Identify which cell holds the provided text, then report its (X, Y) central coordinate. 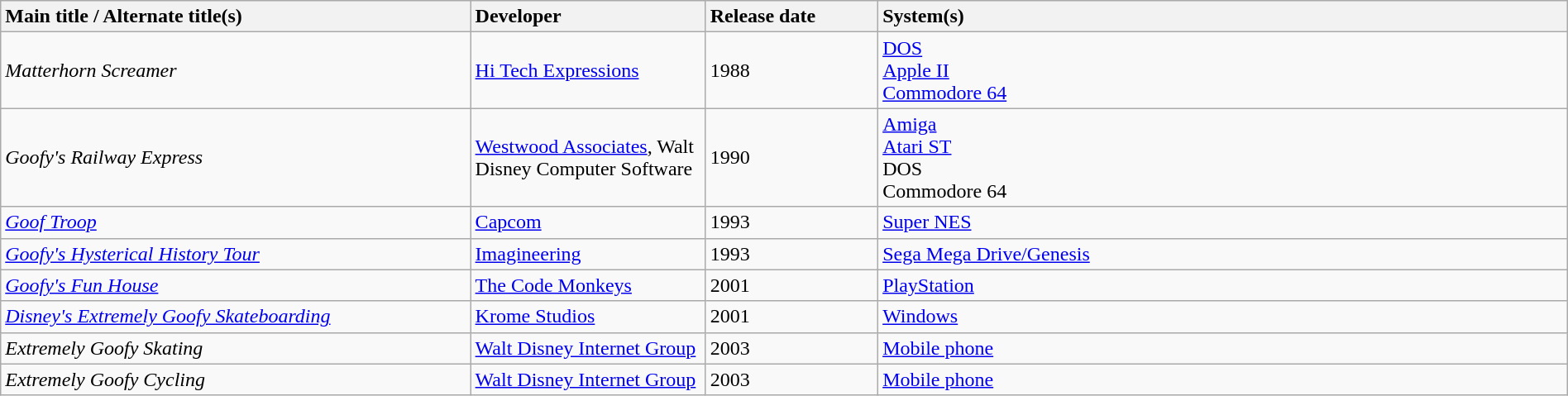
Windows (1223, 317)
1988 (791, 70)
PlayStation (1223, 285)
The Code Monkeys (588, 285)
Krome Studios (588, 317)
Release date (791, 17)
AmigaAtari STDOSCommodore 64 (1223, 157)
Capcom (588, 222)
Disney's Extremely Goofy Skateboarding (236, 317)
System(s) (1223, 17)
Goof Troop (236, 222)
Westwood Associates, Walt Disney Computer Software (588, 157)
DOSApple IICommodore 64 (1223, 70)
1990 (791, 157)
Developer (588, 17)
Goofy's Fun House (236, 285)
Imagineering (588, 254)
Main title / Alternate title(s) (236, 17)
Super NES (1223, 222)
Extremely Goofy Cycling (236, 379)
Hi Tech Expressions (588, 70)
Matterhorn Screamer (236, 70)
Goofy's Hysterical History Tour (236, 254)
Sega Mega Drive/Genesis (1223, 254)
Goofy's Railway Express (236, 157)
Extremely Goofy Skating (236, 348)
